Return the [x, y] coordinate for the center point of the cell that contains the specified text.  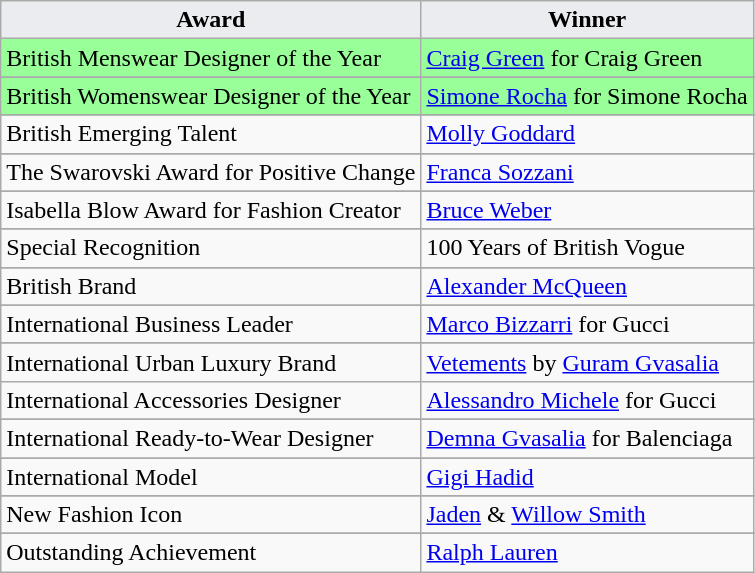
Craig Green for Craig Green [587, 58]
International Model [211, 477]
Isabella Blow Award for Fashion Creator [211, 210]
Bruce Weber [587, 210]
International Accessories Designer [211, 400]
International Urban Luxury Brand [211, 362]
British Womenswear Designer of the Year [211, 96]
Franca Sozzani [587, 172]
New Fashion Icon [211, 515]
Alexander McQueen [587, 286]
International Business Leader [211, 324]
Outstanding Achievement [211, 553]
Marco Bizzarri for Gucci [587, 324]
Winner [587, 20]
Ralph Lauren [587, 553]
British Emerging Talent [211, 134]
Special Recognition [211, 248]
Gigi Hadid [587, 477]
British Brand [211, 286]
Molly Goddard [587, 134]
Jaden & Willow Smith [587, 515]
British Menswear Designer of the Year [211, 58]
100 Years of British Vogue [587, 248]
Simone Rocha for Simone Rocha [587, 96]
Award [211, 20]
International Ready-to-Wear Designer [211, 438]
Demna Gvasalia for Balenciaga [587, 438]
Vetements by Guram Gvasalia [587, 362]
The Swarovski Award for Positive Change [211, 172]
Alessandro Michele for Gucci [587, 400]
